Output the [X, Y] coordinate of the center of the cell containing the given text.  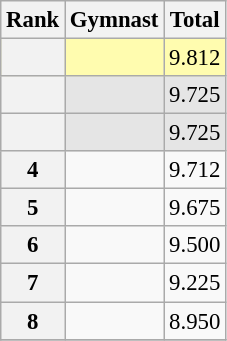
Rank [33, 20]
5 [33, 208]
4 [33, 170]
8.950 [195, 321]
8 [33, 321]
6 [33, 245]
9.500 [195, 245]
Gymnast [114, 20]
Total [195, 20]
9.712 [195, 170]
9.225 [195, 283]
9.812 [195, 58]
7 [33, 283]
9.675 [195, 208]
